Determine the [X, Y] coordinate at the center of the cell enclosing the given text.  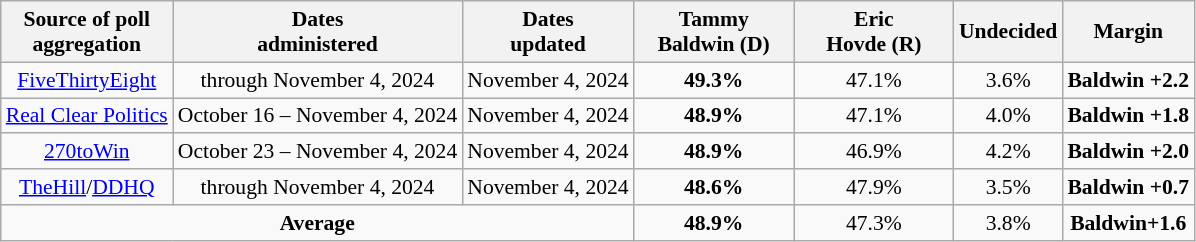
49.3% [714, 80]
46.9% [874, 152]
47.9% [874, 187]
FiveThirtyEight [87, 80]
Average [318, 223]
47.3% [874, 223]
Source of pollaggregation [87, 32]
Undecided [1008, 32]
4.2% [1008, 152]
Baldwin +0.7 [1128, 187]
Baldwin +2.2 [1128, 80]
Datesadministered [318, 32]
48.6% [714, 187]
3.6% [1008, 80]
Baldwin +1.8 [1128, 116]
Margin [1128, 32]
270toWin [87, 152]
TammyBaldwin (D) [714, 32]
Datesupdated [548, 32]
Baldwin +2.0 [1128, 152]
3.8% [1008, 223]
October 16 – November 4, 2024 [318, 116]
EricHovde (R) [874, 32]
Baldwin+1.6 [1128, 223]
4.0% [1008, 116]
3.5% [1008, 187]
October 23 – November 4, 2024 [318, 152]
Real Clear Politics [87, 116]
TheHill/DDHQ [87, 187]
